Determine the [X, Y] coordinate at the center of the cell enclosing the given text.  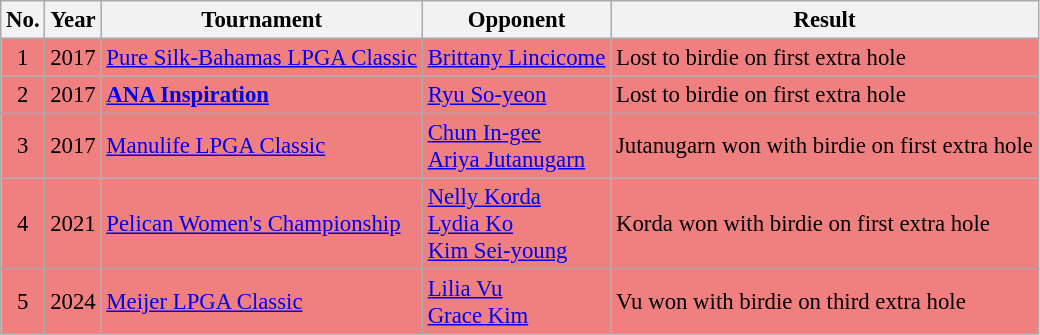
Lilia Vu Grace Kim [516, 302]
3 [23, 146]
Nelly Korda Lydia Ko Kim Sei-young [516, 224]
4 [23, 224]
Pure Silk-Bahamas LPGA Classic [262, 58]
Ryu So-yeon [516, 95]
Tournament [262, 20]
ANA Inspiration [262, 95]
No. [23, 20]
Meijer LPGA Classic [262, 302]
Brittany Lincicome [516, 58]
2024 [73, 302]
Year [73, 20]
Manulife LPGA Classic [262, 146]
2 [23, 95]
Jutanugarn won with birdie on first extra hole [825, 146]
Vu won with birdie on third extra hole [825, 302]
5 [23, 302]
2021 [73, 224]
Result [825, 20]
Korda won with birdie on first extra hole [825, 224]
Pelican Women's Championship [262, 224]
1 [23, 58]
Chun In-gee Ariya Jutanugarn [516, 146]
Opponent [516, 20]
